Locate the cell with the specified text and output its [x, y] center coordinate. 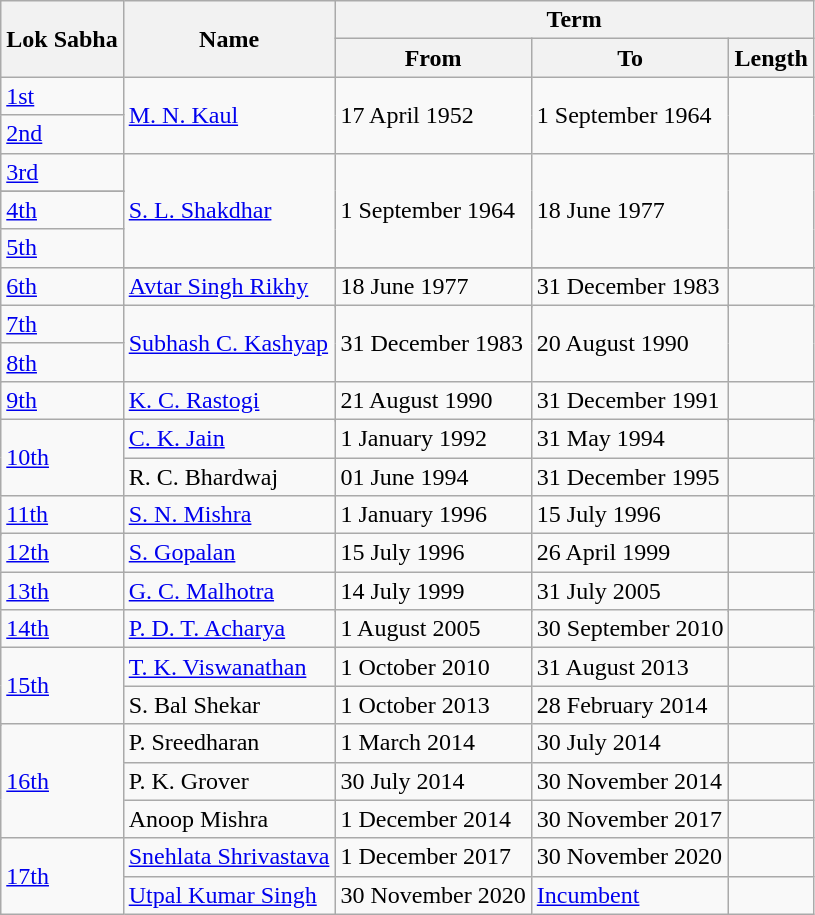
14th [62, 629]
6th [62, 286]
P. K. Grover [229, 781]
Subhash C. Kashyap [229, 343]
21 August 1990 [433, 400]
13th [62, 591]
15th [62, 686]
1 August 2005 [433, 629]
12th [62, 553]
1 January 1992 [433, 438]
30 September 2010 [630, 629]
P. D. T. Acharya [229, 629]
5th [62, 248]
7th [62, 324]
Name [229, 39]
17th [62, 876]
31 May 1994 [630, 438]
Lok Sabha [62, 39]
30 November 2014 [630, 781]
R. C. Bhardwaj [229, 477]
Avtar Singh Rikhy [229, 286]
1 October 2010 [433, 667]
G. C. Malhotra [229, 591]
Term [574, 20]
From [433, 58]
1 October 2013 [433, 705]
20 August 1990 [630, 343]
C. K. Jain [229, 438]
10th [62, 457]
M. N. Kaul [229, 115]
26 April 1999 [630, 553]
Anoop Mishra [229, 819]
1 January 1996 [433, 515]
S. Bal Shekar [229, 705]
30 November 2017 [630, 819]
11th [62, 515]
S. Gopalan [229, 553]
Snehlata Shrivastava [229, 857]
31 December 1991 [630, 400]
To [630, 58]
4th [62, 210]
31 December 1995 [630, 477]
P. Sreedharan [229, 743]
2nd [62, 134]
01 June 1994 [433, 477]
3rd [62, 172]
S. N. Mishra [229, 515]
28 February 2014 [630, 705]
S. L. Shakdhar [229, 210]
1 December 2014 [433, 819]
K. C. Rastogi [229, 400]
Utpal Kumar Singh [229, 895]
17 April 1952 [433, 115]
Incumbent [630, 895]
31 August 2013 [630, 667]
31 July 2005 [630, 591]
1 March 2014 [433, 743]
8th [62, 362]
1st [62, 96]
9th [62, 400]
16th [62, 781]
1 December 2017 [433, 857]
T. K. Viswanathan [229, 667]
14 July 1999 [433, 591]
Length [771, 58]
